Locate the cell with the specified text and output its [X, Y] center coordinate. 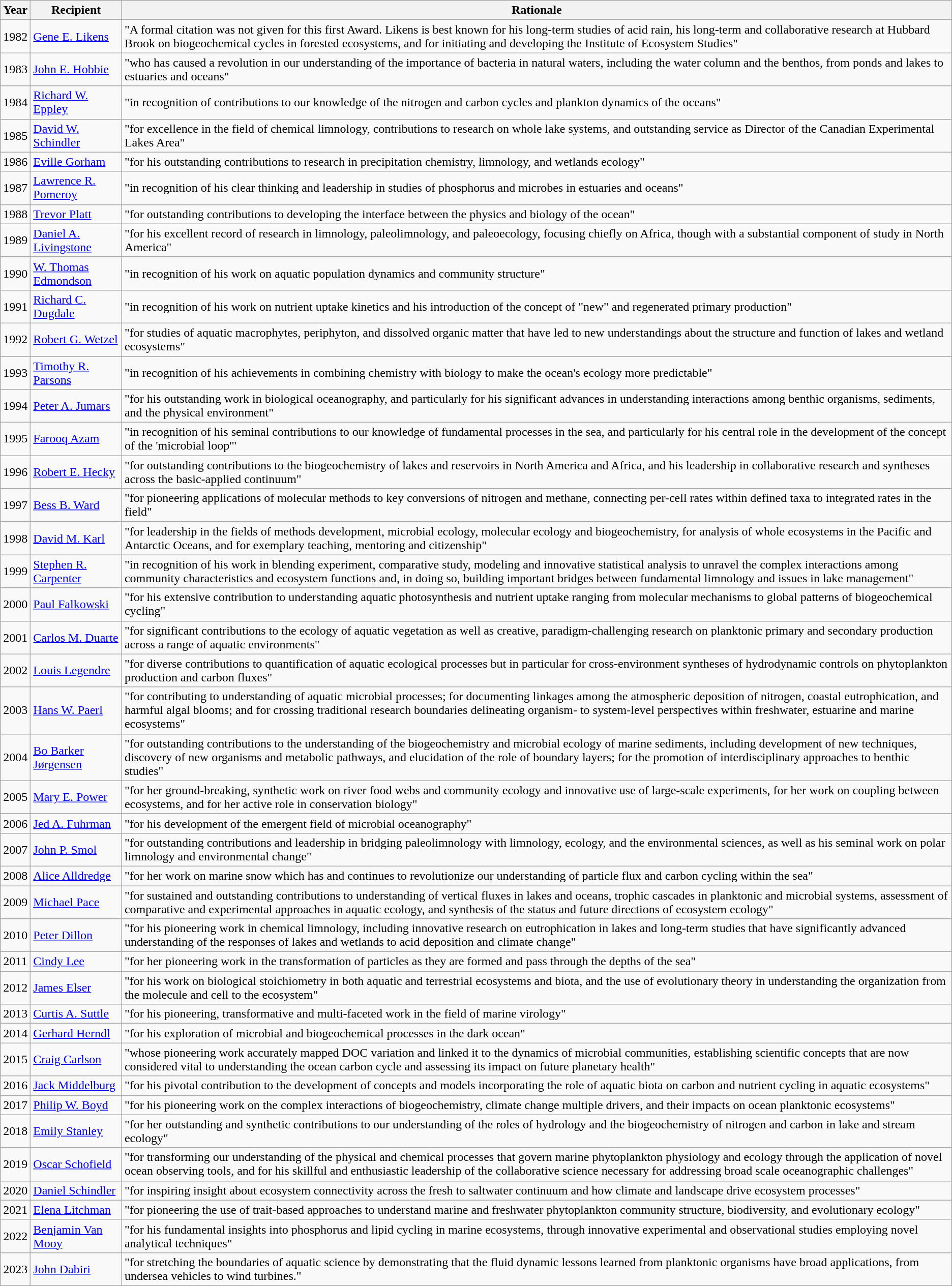
"for his exploration of microbial and biogeochemical processes in the dark ocean" [537, 1033]
John E. Hobbie [76, 69]
1999 [15, 572]
Trevor Platt [76, 214]
1986 [15, 162]
1982 [15, 37]
David W. Schindler [76, 135]
2005 [15, 797]
Rationale [537, 10]
1983 [15, 69]
1991 [15, 306]
Bo Barker Jørgensen [76, 757]
1990 [15, 274]
1992 [15, 340]
Eville Gorham [76, 162]
W. Thomas Edmondson [76, 274]
John Dabiri [76, 1269]
"for her pioneering work in the transformation of particles as they are formed and pass through the depths of the sea" [537, 962]
1987 [15, 188]
Jed A. Fuhrman [76, 823]
2016 [15, 1086]
1989 [15, 240]
Bess B. Ward [76, 505]
1996 [15, 472]
Recipient [76, 10]
2009 [15, 902]
Hans W. Paerl [76, 710]
2014 [15, 1033]
1985 [15, 135]
Louis Legendre [76, 670]
1998 [15, 538]
"for inspiring insight about ecosystem connectivity across the fresh to saltwater continuum and how climate and landscape drive ecosystem processes" [537, 1190]
John P. Smol [76, 849]
Richard C. Dugdale [76, 306]
2002 [15, 670]
2019 [15, 1164]
"for his development of the emergent field of microbial oceanography" [537, 823]
James Elser [76, 988]
Daniel A. Livingstone [76, 240]
Paul Falkowski [76, 604]
Jack Middelburg [76, 1086]
2012 [15, 988]
1993 [15, 372]
1997 [15, 505]
"for outstanding contributions to developing the interface between the physics and biology of the ocean" [537, 214]
Michael Pace [76, 902]
Mary E. Power [76, 797]
2004 [15, 757]
2003 [15, 710]
Robert E. Hecky [76, 472]
Daniel Schindler [76, 1190]
Craig Carlson [76, 1060]
Carlos M. Duarte [76, 638]
Robert G. Wetzel [76, 340]
2010 [15, 936]
Lawrence R. Pomeroy [76, 188]
Richard W. Eppley [76, 103]
Peter Dillon [76, 936]
"in recognition of his work on aquatic population dynamics and community structure" [537, 274]
David M. Karl [76, 538]
Cindy Lee [76, 962]
Year [15, 10]
Elena Litchman [76, 1210]
2008 [15, 876]
2011 [15, 962]
"in recognition of his work on nutrient uptake kinetics and his introduction of the concept of "new" and regenerated primary production" [537, 306]
2007 [15, 849]
Gene E. Likens [76, 37]
1988 [15, 214]
"for her work on marine snow which has and continues to revolutionize our understanding of particle flux and carbon cycling within the sea" [537, 876]
"for his pioneering, transformative and multi-faceted work in the field of marine virology" [537, 1014]
2015 [15, 1060]
1994 [15, 406]
Peter A. Jumars [76, 406]
2020 [15, 1190]
Philip W. Boyd [76, 1105]
"in recognition of his clear thinking and leadership in studies of phosphorus and microbes in estuaries and oceans" [537, 188]
Oscar Schofield [76, 1164]
Farooq Azam [76, 439]
Stephen R. Carpenter [76, 572]
"for his outstanding contributions to research in precipitation chemistry, limnology, and wetlands ecology" [537, 162]
Timothy R. Parsons [76, 372]
2018 [15, 1131]
Emily Stanley [76, 1131]
1984 [15, 103]
"in recognition of contributions to our knowledge of the nitrogen and carbon cycles and plankton dynamics of the oceans" [537, 103]
Alice Alldredge [76, 876]
"in recognition of his achievements in combining chemistry with biology to make the ocean's ecology more predictable" [537, 372]
2006 [15, 823]
2013 [15, 1014]
2017 [15, 1105]
2001 [15, 638]
Curtis A. Suttle [76, 1014]
Gerhard Herndl [76, 1033]
2023 [15, 1269]
2022 [15, 1236]
2000 [15, 604]
2021 [15, 1210]
Benjamin Van Mooy [76, 1236]
1995 [15, 439]
